Return the [X, Y] coordinate for the center point of the cell that contains the specified text.  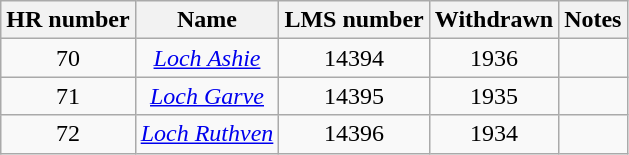
14396 [354, 134]
70 [68, 58]
14394 [354, 58]
Loch Ashie [207, 58]
LMS number [354, 20]
HR number [68, 20]
Notes [593, 20]
Withdrawn [494, 20]
1936 [494, 58]
71 [68, 96]
72 [68, 134]
Loch Ruthven [207, 134]
1935 [494, 96]
Name [207, 20]
1934 [494, 134]
14395 [354, 96]
Loch Garve [207, 96]
